Capture the cell that displays the provided text and extract its [x, y] central coordinate. 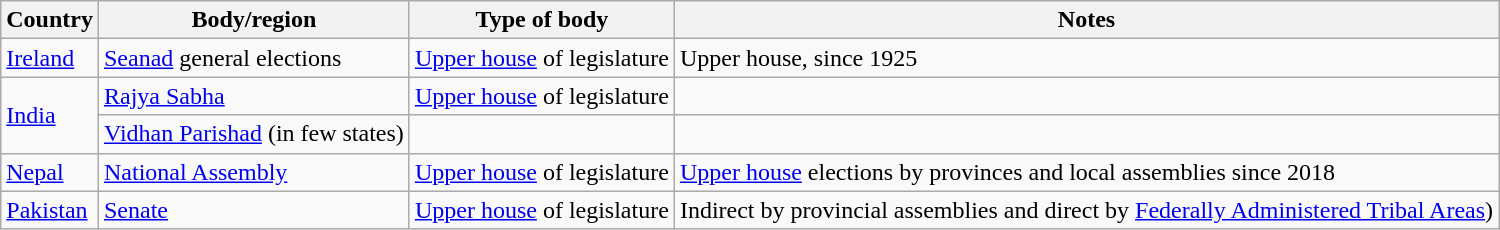
Ireland [50, 58]
Type of body [542, 20]
Seanad general elections [254, 58]
Upper house elections by provinces and local assemblies since 2018 [1086, 172]
Upper house, since 1925 [1086, 58]
Pakistan [50, 210]
Senate [254, 210]
National Assembly [254, 172]
Country [50, 20]
India [50, 115]
Indirect by provincial assemblies and direct by Federally Administered Tribal Areas) [1086, 210]
Rajya Sabha [254, 96]
Body/region [254, 20]
Nepal [50, 172]
Vidhan Parishad (in few states) [254, 134]
Notes [1086, 20]
